Pinpoint the cell where the given text exists, returning its [x, y] midpoint coordinate. 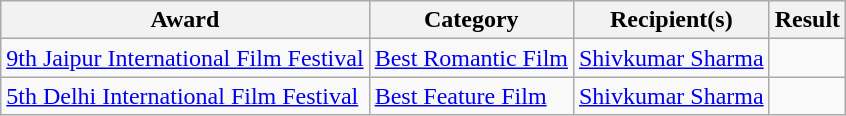
Recipient(s) [671, 20]
Result [807, 20]
Best Romantic Film [471, 58]
Best Feature Film [471, 96]
Category [471, 20]
Award [185, 20]
5th Delhi International Film Festival [185, 96]
9th Jaipur International Film Festival [185, 58]
